Extract the (x, y) coordinate from the center of the cell holding the provided text.  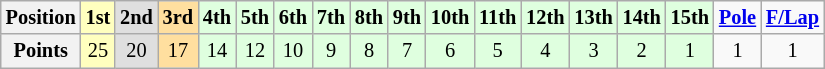
F/Lap (792, 17)
5 (498, 51)
12 (255, 51)
1st (98, 17)
4th (217, 17)
7 (407, 51)
Points (41, 51)
4 (545, 51)
9th (407, 17)
8th (369, 17)
9 (331, 51)
13th (593, 17)
12th (545, 17)
14th (642, 17)
15th (690, 17)
20 (136, 51)
10 (293, 51)
11th (498, 17)
5th (255, 17)
6 (450, 51)
25 (98, 51)
Pole (738, 17)
8 (369, 51)
6th (293, 17)
2 (642, 51)
Position (41, 17)
7th (331, 17)
14 (217, 51)
3 (593, 51)
2nd (136, 17)
17 (178, 51)
10th (450, 17)
3rd (178, 17)
